Capture the cell that displays the provided text and extract its [X, Y] central coordinate. 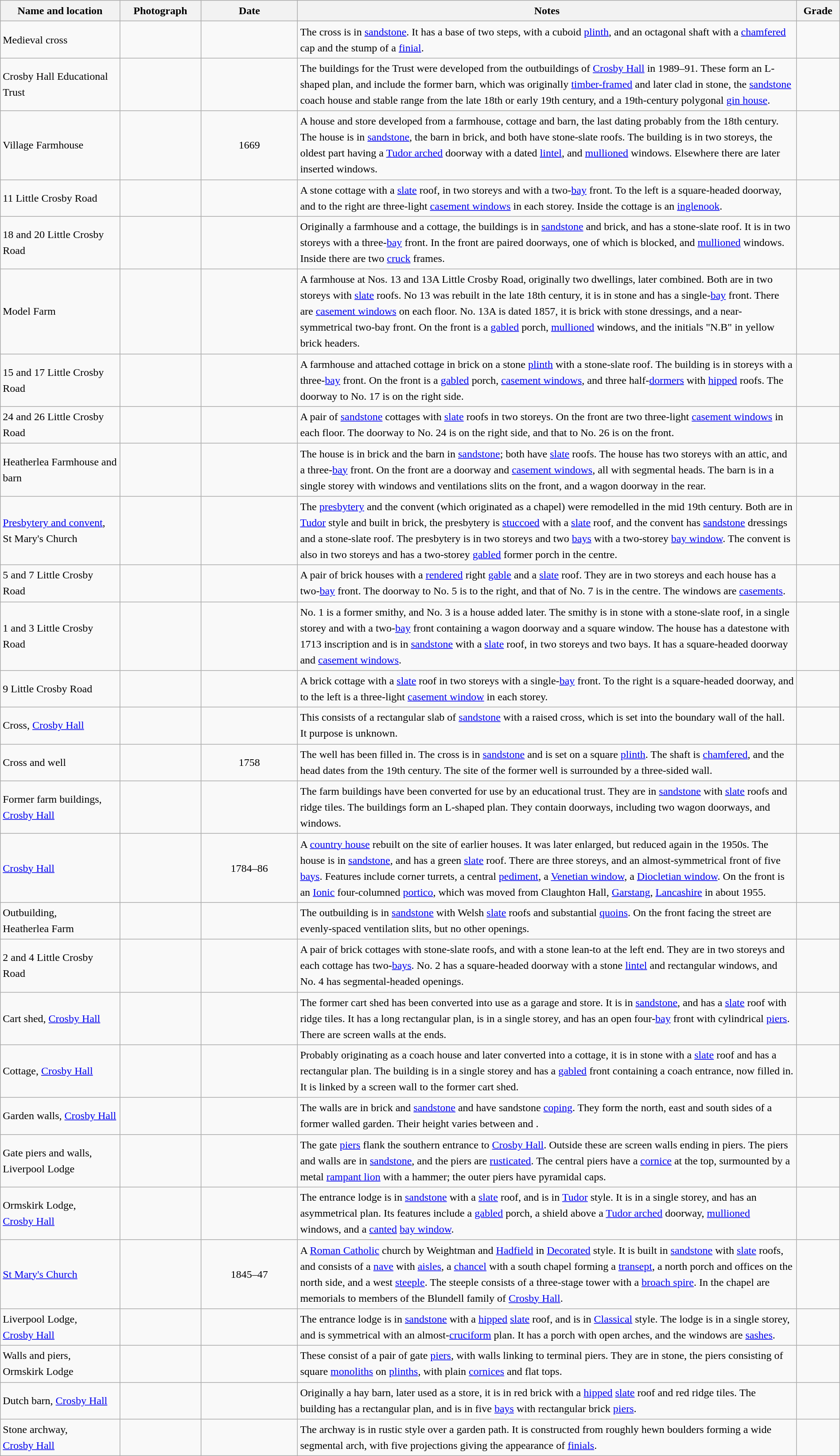
Gate piers and walls,Liverpool Lodge [60, 1160]
Photograph [160, 11]
Model Farm [60, 311]
1784–86 [249, 868]
11 Little Crosby Road [60, 198]
Stone archway,Crosby Hall [60, 1438]
St Mary's Church [60, 1274]
5 and 7 Little Crosby Road [60, 583]
Date [249, 11]
Former farm buildings,Crosby Hall [60, 808]
1 and 3 Little Crosby Road [60, 636]
Presbytery and convent,St Mary's Church [60, 530]
Dutch barn, Crosby Hall [60, 1401]
1845–47 [249, 1274]
Cart shed, Crosby Hall [60, 1019]
The cross is in sandstone. It has a base of two steps, with a cuboid plinth, and an octagonal shaft with a chamfered cap and the stump of a finial. [547, 40]
Notes [547, 11]
Liverpool Lodge,Crosby Hall [60, 1327]
Cross and well [60, 762]
Crosby Hall Educational Trust [60, 84]
Ormskirk Lodge,Crosby Hall [60, 1214]
1669 [249, 145]
Cottage, Crosby Hall [60, 1071]
1758 [249, 762]
Medieval cross [60, 40]
9 Little Crosby Road [60, 689]
Grade [818, 11]
Name and location [60, 11]
Cross, Crosby Hall [60, 726]
Village Farmhouse [60, 145]
This consists of a rectangular slab of sandstone with a raised cross, which is set into the boundary wall of the hall. It purpose is unknown. [547, 726]
Walls and piers,Ormskirk Lodge [60, 1363]
24 and 26 Little Crosby Road [60, 425]
Crosby Hall [60, 868]
Outbuilding,Heatherlea Farm [60, 921]
Garden walls, Crosby Hall [60, 1116]
2 and 4 Little Crosby Road [60, 965]
15 and 17 Little Crosby Road [60, 380]
18 and 20 Little Crosby Road [60, 243]
Heatherlea Farmhouse and barn [60, 470]
